Pinpoint the cell where the given text exists, returning its (x, y) midpoint coordinate. 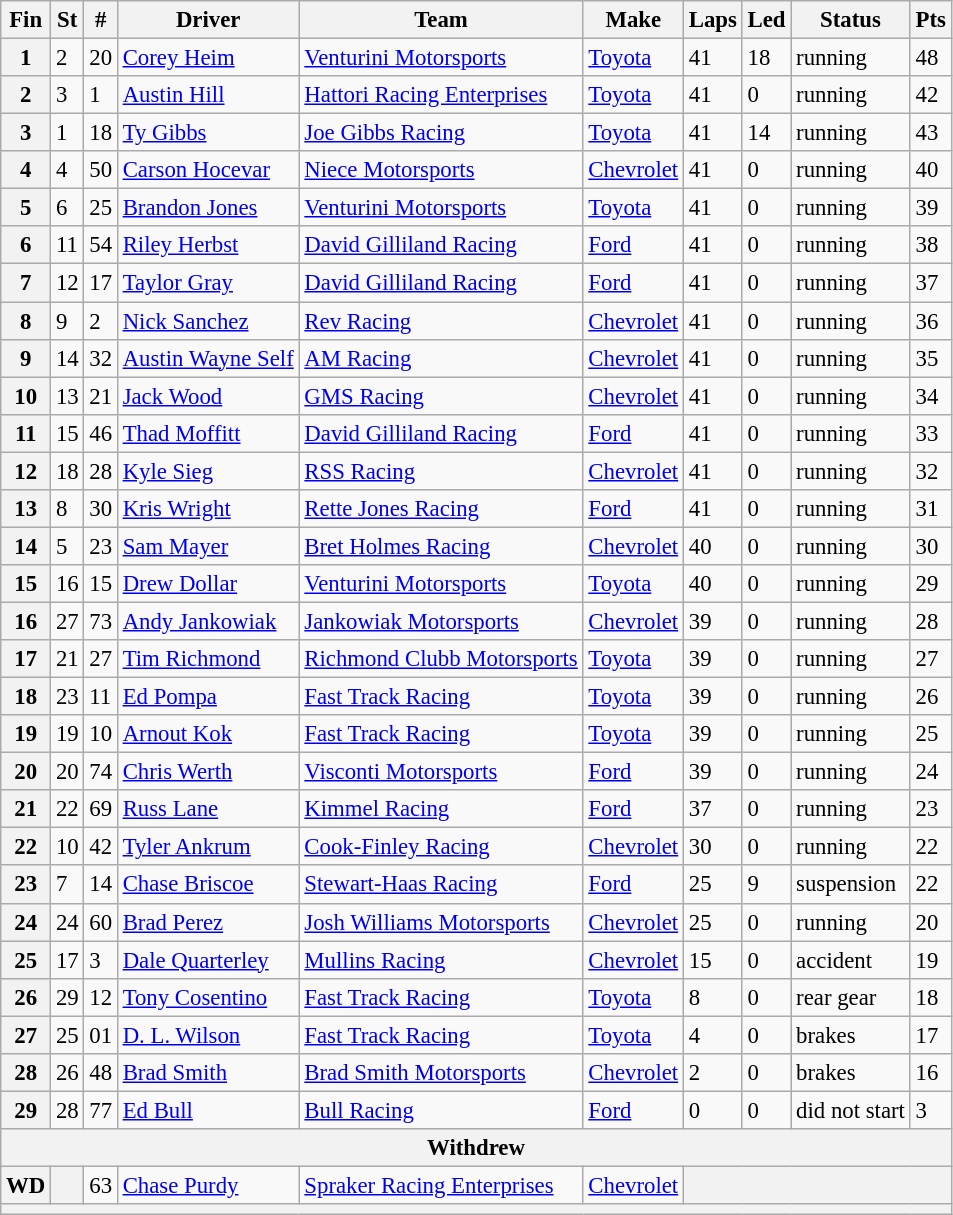
Josh Williams Motorsports (441, 922)
Carson Hocevar (208, 170)
Bret Holmes Racing (441, 546)
St (68, 20)
Austin Wayne Self (208, 358)
Tony Cosentino (208, 997)
Brad Smith Motorsports (441, 1073)
Ed Bull (208, 1110)
Pts (930, 20)
Withdrew (476, 1148)
Corey Heim (208, 58)
Austin Hill (208, 95)
Dale Quarterley (208, 960)
Chris Werth (208, 772)
Team (441, 20)
Tim Richmond (208, 659)
46 (100, 433)
Niece Motorsports (441, 170)
Rette Jones Racing (441, 509)
Ty Gibbs (208, 133)
63 (100, 1185)
GMS Racing (441, 396)
33 (930, 433)
Arnout Kok (208, 734)
77 (100, 1110)
Laps (712, 20)
RSS Racing (441, 471)
Tyler Ankrum (208, 847)
rear gear (850, 997)
Joe Gibbs Racing (441, 133)
01 (100, 1035)
Mullins Racing (441, 960)
Kyle Sieg (208, 471)
69 (100, 809)
Status (850, 20)
Kris Wright (208, 509)
43 (930, 133)
WD (26, 1185)
Brandon Jones (208, 208)
Chase Briscoe (208, 885)
Nick Sanchez (208, 321)
Chase Purdy (208, 1185)
60 (100, 922)
Ed Pompa (208, 697)
Fin (26, 20)
Riley Herbst (208, 245)
accident (850, 960)
Sam Mayer (208, 546)
38 (930, 245)
73 (100, 621)
Taylor Gray (208, 283)
D. L. Wilson (208, 1035)
31 (930, 509)
Cook-Finley Racing (441, 847)
Spraker Racing Enterprises (441, 1185)
Thad Moffitt (208, 433)
Led (766, 20)
Visconti Motorsports (441, 772)
Make (633, 20)
Rev Racing (441, 321)
34 (930, 396)
Bull Racing (441, 1110)
Brad Smith (208, 1073)
Drew Dollar (208, 584)
Kimmel Racing (441, 809)
Andy Jankowiak (208, 621)
Hattori Racing Enterprises (441, 95)
54 (100, 245)
50 (100, 170)
Driver (208, 20)
Stewart-Haas Racing (441, 885)
35 (930, 358)
AM Racing (441, 358)
Russ Lane (208, 809)
# (100, 20)
Brad Perez (208, 922)
suspension (850, 885)
74 (100, 772)
Richmond Clubb Motorsports (441, 659)
did not start (850, 1110)
Jack Wood (208, 396)
36 (930, 321)
Jankowiak Motorsports (441, 621)
